Output the [x, y] coordinate of the center of the cell containing the given text.  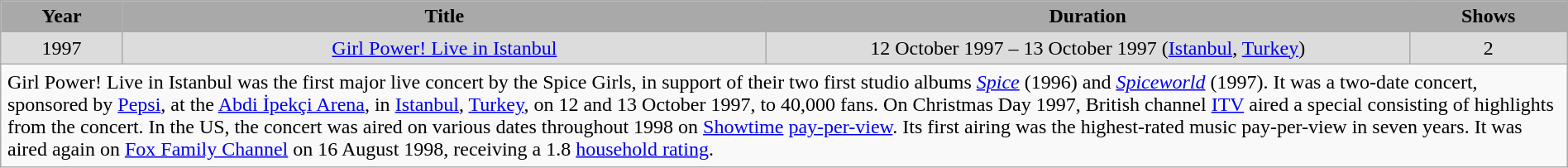
12 October 1997 – 13 October 1997 (Istanbul, Turkey) [1088, 48]
Duration [1088, 17]
Shows [1489, 17]
Girl Power! Live in Istanbul [444, 48]
Year [62, 17]
1997 [62, 48]
2 [1489, 48]
Title [444, 17]
